From the cell containing the given text, extract its center point as (X, Y) coordinate. 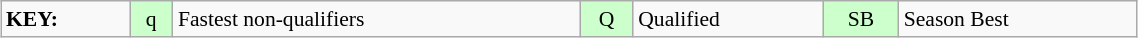
Fastest non-qualifiers (376, 19)
Qualified (728, 19)
KEY: (66, 19)
Q (606, 19)
Season Best (1018, 19)
q (152, 19)
SB (861, 19)
